Pinpoint the cell where the given text exists, returning its (x, y) midpoint coordinate. 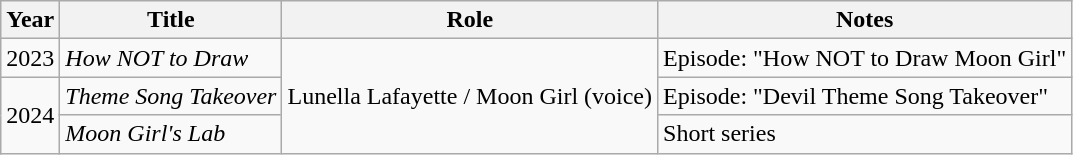
Episode: "Devil Theme Song Takeover" (865, 96)
2024 (30, 115)
2023 (30, 58)
Moon Girl's Lab (171, 134)
Notes (865, 20)
How NOT to Draw (171, 58)
Role (470, 20)
Year (30, 20)
Short series (865, 134)
Lunella Lafayette / Moon Girl (voice) (470, 96)
Episode: "How NOT to Draw Moon Girl" (865, 58)
Title (171, 20)
Theme Song Takeover (171, 96)
